From the cell containing the given text, extract its center point as (X, Y) coordinate. 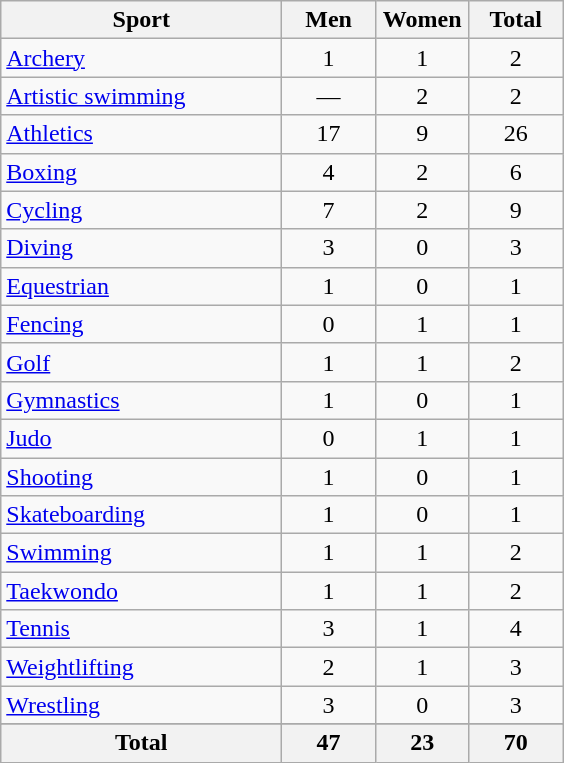
Artistic swimming (142, 96)
26 (516, 134)
Fencing (142, 324)
47 (329, 743)
Swimming (142, 553)
Diving (142, 248)
Cycling (142, 210)
— (329, 96)
Skateboarding (142, 515)
Weightlifting (142, 667)
Shooting (142, 477)
23 (422, 743)
70 (516, 743)
Boxing (142, 172)
Men (329, 20)
Wrestling (142, 705)
6 (516, 172)
Sport (142, 20)
Golf (142, 362)
Athletics (142, 134)
Tennis (142, 629)
Archery (142, 58)
7 (329, 210)
Judo (142, 438)
Women (422, 20)
Equestrian (142, 286)
Gymnastics (142, 400)
Taekwondo (142, 591)
17 (329, 134)
